Capture the cell that displays the provided text and extract its [X, Y] central coordinate. 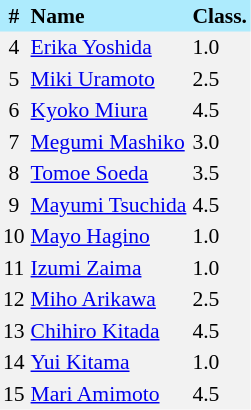
Yui Kitama [109, 362]
Izumi Zaima [109, 268]
13 [14, 331]
Miki Uramoto [109, 79]
Class. [220, 16]
11 [14, 268]
9 [14, 205]
3.0 [220, 142]
4 [14, 48]
Mari Amimoto [109, 394]
10 [14, 236]
Mayumi Tsuchida [109, 205]
Tomoe Soeda [109, 174]
# [14, 16]
Chihiro Kitada [109, 331]
3.5 [220, 174]
14 [14, 362]
7 [14, 142]
6 [14, 110]
5 [14, 79]
12 [14, 300]
Megumi Mashiko [109, 142]
Miho Arikawa [109, 300]
Name [109, 16]
15 [14, 394]
Kyoko Miura [109, 110]
Mayo Hagino [109, 236]
8 [14, 174]
Erika Yoshida [109, 48]
